For the text-containing cell, return its midpoint in [X, Y] coordinate format. 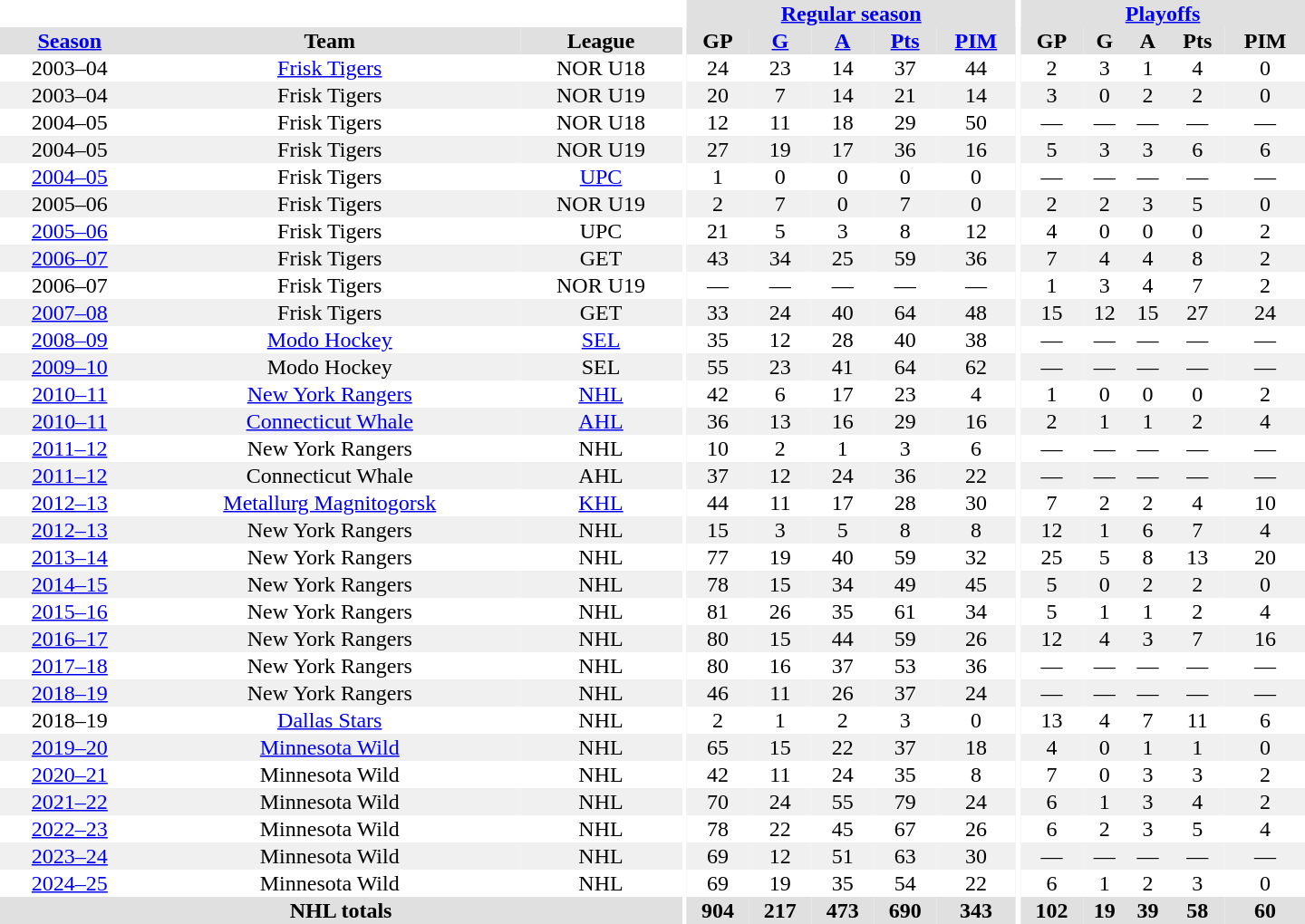
70 [718, 802]
2008–09 [70, 340]
KHL [601, 503]
53 [904, 666]
217 [779, 910]
Regular season [852, 14]
Season [70, 41]
Playoffs [1163, 14]
48 [976, 313]
67 [904, 829]
2017–18 [70, 666]
2015–16 [70, 611]
Metallurg Magnitogorsk [330, 503]
39 [1148, 910]
2013–14 [70, 557]
2007–08 [70, 313]
2009–10 [70, 367]
43 [718, 258]
81 [718, 611]
League [601, 41]
2021–22 [70, 802]
102 [1051, 910]
49 [904, 584]
690 [904, 910]
2022–23 [70, 829]
2014–15 [70, 584]
51 [843, 856]
46 [718, 693]
904 [718, 910]
2023–24 [70, 856]
2020–21 [70, 775]
NHL totals [341, 910]
Dallas Stars [330, 720]
473 [843, 910]
58 [1197, 910]
33 [718, 313]
Team [330, 41]
62 [976, 367]
2019–20 [70, 747]
60 [1265, 910]
79 [904, 802]
54 [904, 883]
38 [976, 340]
77 [718, 557]
32 [976, 557]
343 [976, 910]
41 [843, 367]
61 [904, 611]
50 [976, 122]
2016–17 [70, 639]
65 [718, 747]
63 [904, 856]
2024–25 [70, 883]
